Extract the (X, Y) coordinate from the center of the cell holding the provided text.  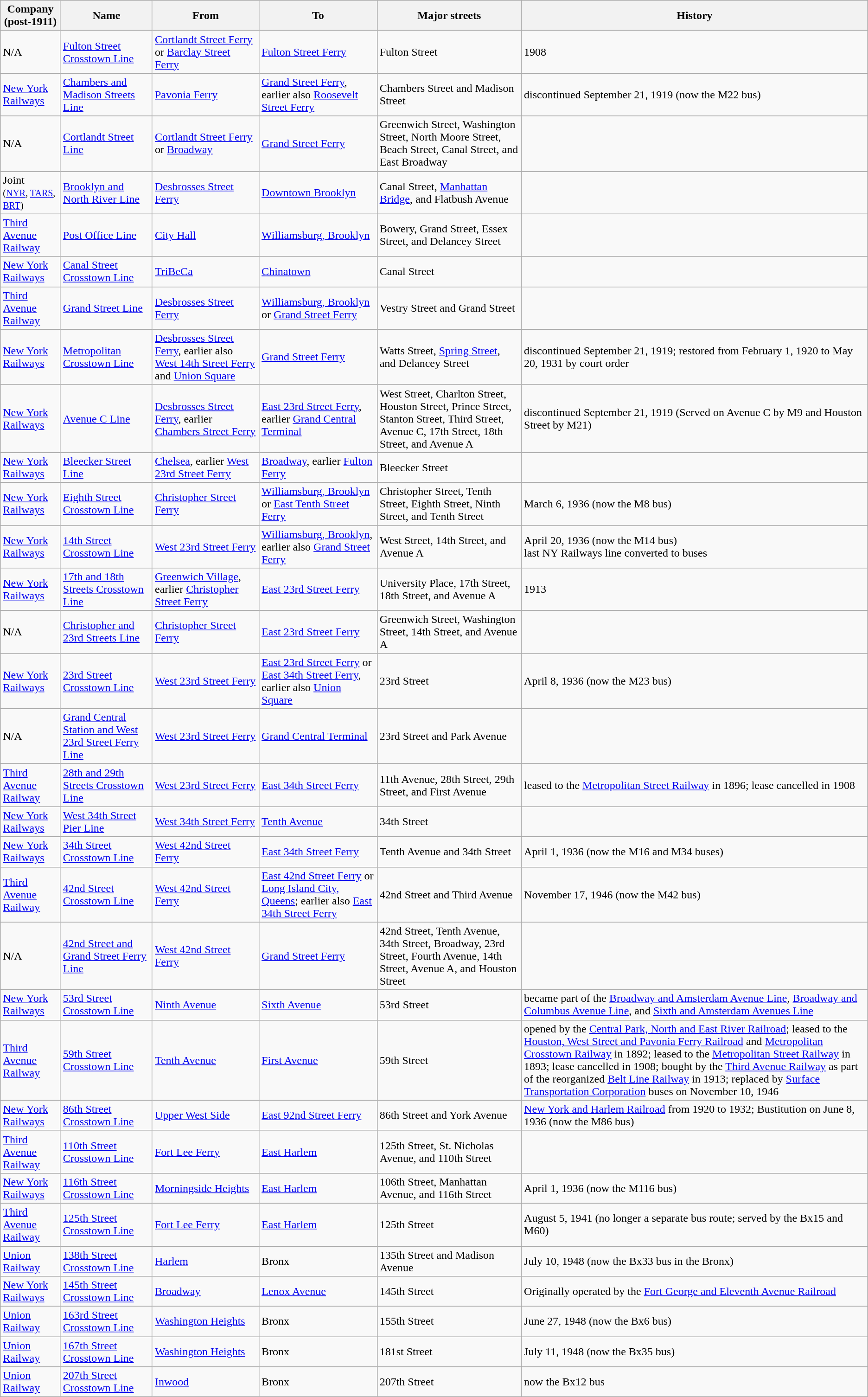
207th Street Crosstown Line (106, 1382)
Major streets (449, 16)
Ninth Avenue (205, 1005)
125th Street Crosstown Line (106, 1224)
59th Street Crosstown Line (106, 1060)
Desbrosses Street Ferry, earlier Chambers Street Ferry (205, 418)
135th Street and Madison Avenue (449, 1261)
April 1, 1936 (now the M116 bus) (695, 1188)
155th Street (449, 1322)
Canal Street (449, 272)
145th Street Crosstown Line (106, 1291)
11th Avenue, 28th Street, 29th Street, and First Avenue (449, 785)
June 27, 1948 (now the Bx6 bus) (695, 1322)
July 11, 1948 (now the Bx35 bus) (695, 1352)
discontinued September 21, 1919; restored from February 1, 1920 to May 20, 1931 by court order (695, 357)
Sixth Avenue (318, 1005)
163rd Street Crosstown Line (106, 1322)
Greenwich Street, Washington Street, 14th Street, and Avenue A (449, 632)
East 42nd Street Ferry or Long Island City, Queens; earlier also East 34th Street Ferry (318, 894)
167th Street Crosstown Line (106, 1352)
23rd Street Crosstown Line (106, 681)
28th and 29th Streets Crosstown Line (106, 785)
42nd Street, Tenth Avenue, 34th Street, Broadway, 23rd Street, Fourth Avenue, 14th Street, Avenue A, and Houston Street (449, 956)
Bleecker Street Line (106, 468)
Grand Street Ferry, earlier also Roosevelt Street Ferry (318, 95)
Bowery, Grand Street, Essex Street, and Delancey Street (449, 235)
University Place, 17th Street, 18th Street, and Avenue A (449, 590)
leased to the Metropolitan Street Railway in 1896; lease cancelled in 1908 (695, 785)
42nd Street Crosstown Line (106, 894)
Originally operated by the Fort George and Eleventh Avenue Railroad (695, 1291)
Eighth Street Crosstown Line (106, 504)
42nd Street and Third Avenue (449, 894)
125th Street (449, 1224)
West 34th Street Pier Line (106, 822)
86th Street Crosstown Line (106, 1115)
145th Street (449, 1291)
discontinued September 21, 1919 (now the M22 bus) (695, 95)
Metropolitan Crosstown Line (106, 357)
Williamsburg, Brooklyn (318, 235)
106th Street, Manhattan Avenue, and 116th Street (449, 1188)
1908 (695, 52)
Upper West Side (205, 1115)
Vestry Street and Grand Street (449, 308)
86th Street and York Avenue (449, 1115)
Chambers Street and Madison Street (449, 95)
West Street, Charlton Street, Houston Street, Prince Street, Stanton Street, Third Street, Avenue C, 17th Street, 18th Street, and Avenue A (449, 418)
Post Office Line (106, 235)
West Street, 14th Street, and Avenue A (449, 546)
Desbrosses Street Ferry, earlier also West 14th Street Ferry and Union Square (205, 357)
Grand Street Line (106, 308)
1913 (695, 590)
discontinued September 21, 1919 (Served on Avenue C by M9 and Houston Street by M21) (695, 418)
42nd Street and Grand Street Ferry Line (106, 956)
Morningside Heights (205, 1188)
17th and 18th Streets Crosstown Line (106, 590)
207th Street (449, 1382)
Lenox Avenue (318, 1291)
Canal Street, Manhattan Bridge, and Flatbush Avenue (449, 192)
Tenth Avenue and 34th Street (449, 852)
Williamsburg, Brooklyn or Grand Street Ferry (318, 308)
Watts Street, Spring Street, and Delancey Street (449, 357)
April 20, 1936 (now the M14 bus)last NY Railways line converted to buses (695, 546)
became part of the Broadway and Amsterdam Avenue Line, Broadway and Columbus Avenue Line, and Sixth and Amsterdam Avenues Line (695, 1005)
now the Bx12 bus (695, 1382)
53rd Street Crosstown Line (106, 1005)
April 8, 1936 (now the M23 bus) (695, 681)
Grand Central Terminal (318, 737)
East 92nd Street Ferry (318, 1115)
July 10, 1948 (now the Bx33 bus in the Bronx) (695, 1261)
August 5, 1941 (no longer a separate bus route; served by the Bx15 and M60) (695, 1224)
Name (106, 16)
Fulton Street (449, 52)
Greenwich Street, Washington Street, North Moore Street, Beach Street, Canal Street, and East Broadway (449, 144)
Pavonia Ferry (205, 95)
Fulton Street Crosstown Line (106, 52)
14th Street Crosstown Line (106, 546)
Company (post-1911) (31, 16)
Brooklyn and North River Line (106, 192)
East 23rd Street Ferry, earlier Grand Central Terminal (318, 418)
Inwood (205, 1382)
53rd Street (449, 1005)
110th Street Crosstown Line (106, 1152)
Cortlandt Street Ferry or Barclay Street Ferry (205, 52)
First Avenue (318, 1060)
Greenwich Village, earlier Christopher Street Ferry (205, 590)
125th Street, St. Nicholas Avenue, and 110th Street (449, 1152)
Broadway, earlier Fulton Ferry (318, 468)
34th Street (449, 822)
From (205, 16)
History (695, 16)
Christopher Street, Tenth Street, Eighth Street, Ninth Street, and Tenth Street (449, 504)
To (318, 16)
Williamsburg, Brooklyn or East Tenth Street Ferry (318, 504)
Christopher and 23rd Streets Line (106, 632)
Joint(NYR, TARS, BRT) (31, 192)
East 23rd Street Ferry or East 34th Street Ferry, earlier also Union Square (318, 681)
April 1, 1936 (now the M16 and M34 buses) (695, 852)
West 34th Street Ferry (205, 822)
23rd Street (449, 681)
Avenue C Line (106, 418)
Cortlandt Street Line (106, 144)
TriBeCa (205, 272)
Bleecker Street (449, 468)
March 6, 1936 (now the M8 bus) (695, 504)
Williamsburg, Brooklyn, earlier also Grand Street Ferry (318, 546)
City Hall (205, 235)
November 17, 1946 (now the M42 bus) (695, 894)
Chambers and Madison Streets Line (106, 95)
Fulton Street Ferry (318, 52)
59th Street (449, 1060)
Grand Central Station and West 23rd Street Ferry Line (106, 737)
34th Street Crosstown Line (106, 852)
Cortlandt Street Ferry or Broadway (205, 144)
Harlem (205, 1261)
181st Street (449, 1352)
New York and Harlem Railroad from 1920 to 1932; Bustitution on June 8, 1936 (now the M86 bus) (695, 1115)
138th Street Crosstown Line (106, 1261)
Canal Street Crosstown Line (106, 272)
Broadway (205, 1291)
Chinatown (318, 272)
Chelsea, earlier West 23rd Street Ferry (205, 468)
116th Street Crosstown Line (106, 1188)
23rd Street and Park Avenue (449, 737)
Downtown Brooklyn (318, 192)
